Return (x, y) of the center of cell containing provided text 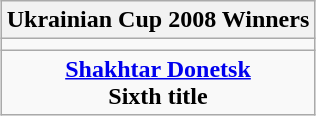
Shakhtar DonetskSixth title (158, 82)
Ukrainian Cup 2008 Winners (158, 20)
